Return the [X, Y] coordinate for the center point of the cell that contains the specified text.  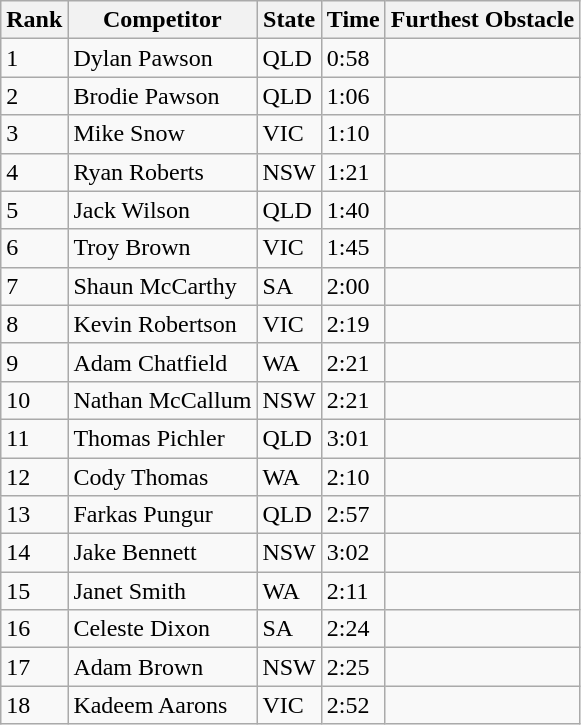
3:02 [353, 553]
Jake Bennett [162, 553]
2:10 [353, 477]
Competitor [162, 20]
State [289, 20]
Mike Snow [162, 134]
13 [34, 515]
0:58 [353, 58]
Troy Brown [162, 248]
Adam Brown [162, 667]
Furthest Obstacle [482, 20]
2 [34, 96]
18 [34, 705]
2:11 [353, 591]
Dylan Pawson [162, 58]
Time [353, 20]
12 [34, 477]
Thomas Pichler [162, 438]
1:21 [353, 172]
7 [34, 286]
Janet Smith [162, 591]
1 [34, 58]
2:52 [353, 705]
Kevin Robertson [162, 324]
1:45 [353, 248]
11 [34, 438]
Ryan Roberts [162, 172]
1:10 [353, 134]
Shaun McCarthy [162, 286]
3:01 [353, 438]
2:00 [353, 286]
4 [34, 172]
2:57 [353, 515]
2:24 [353, 629]
Brodie Pawson [162, 96]
Rank [34, 20]
Farkas Pungur [162, 515]
3 [34, 134]
8 [34, 324]
1:06 [353, 96]
Nathan McCallum [162, 400]
5 [34, 210]
Cody Thomas [162, 477]
14 [34, 553]
15 [34, 591]
1:40 [353, 210]
Kadeem Aarons [162, 705]
Jack Wilson [162, 210]
6 [34, 248]
Adam Chatfield [162, 362]
16 [34, 629]
10 [34, 400]
2:19 [353, 324]
2:25 [353, 667]
Celeste Dixon [162, 629]
17 [34, 667]
9 [34, 362]
